Locate the cell with the specified text and output its [x, y] center coordinate. 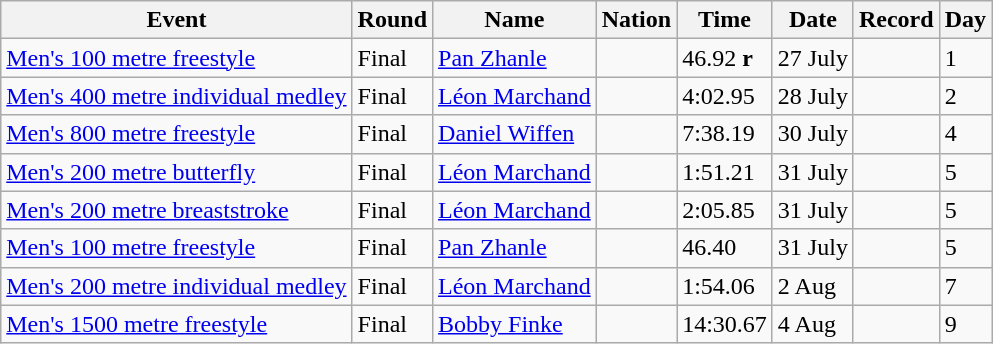
Bobby Finke [515, 324]
Men's 800 metre freestyle [176, 134]
2 [965, 96]
14:30.67 [725, 324]
2:05.85 [725, 210]
Record [896, 20]
2 Aug [812, 286]
46.92 r [725, 58]
Men's 200 metre individual medley [176, 286]
7:38.19 [725, 134]
Time [725, 20]
Day [965, 20]
Round [392, 20]
46.40 [725, 248]
Date [812, 20]
Event [176, 20]
28 July [812, 96]
9 [965, 324]
7 [965, 286]
Daniel Wiffen [515, 134]
Men's 200 metre butterfly [176, 172]
Nation [636, 20]
4:02.95 [725, 96]
Men's 200 metre breaststroke [176, 210]
1:54.06 [725, 286]
30 July [812, 134]
1 [965, 58]
27 July [812, 58]
4 [965, 134]
Men's 1500 metre freestyle [176, 324]
4 Aug [812, 324]
Name [515, 20]
1:51.21 [725, 172]
Men's 400 metre individual medley [176, 96]
